Provide the [X, Y] coordinate of the cell's center where the given text is located.  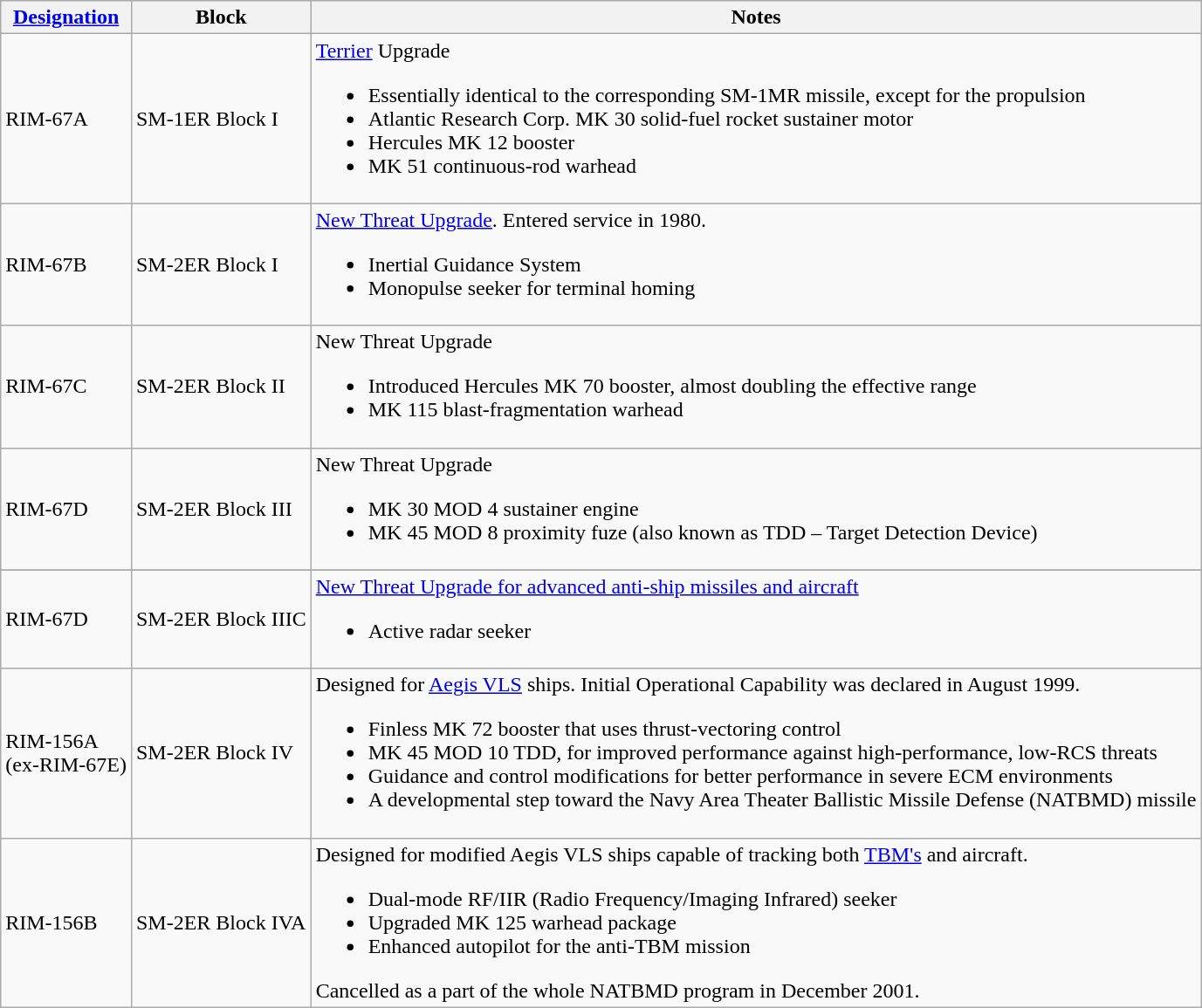
New Threat Upgrade. Entered service in 1980.Inertial Guidance SystemMonopulse seeker for terminal homing [756, 264]
New Threat UpgradeIntroduced Hercules MK 70 booster, almost doubling the effective rangeMK 115 blast-fragmentation warhead [756, 387]
RIM-67A [66, 119]
New Threat UpgradeMK 30 MOD 4 sustainer engineMK 45 MOD 8 proximity fuze (also known as TDD – Target Detection Device) [756, 509]
Block [221, 17]
RIM-156A(ex-RIM-67E) [66, 753]
SM-2ER Block IIIC [221, 620]
RIM-67C [66, 387]
RIM-67B [66, 264]
SM-2ER Block II [221, 387]
SM-1ER Block I [221, 119]
SM-2ER Block III [221, 509]
RIM-156B [66, 922]
SM-2ER Block IVA [221, 922]
Designation [66, 17]
SM-2ER Block IV [221, 753]
SM-2ER Block I [221, 264]
New Threat Upgrade for advanced anti-ship missiles and aircraftActive radar seeker [756, 620]
Notes [756, 17]
